Determine the (x, y) coordinate at the center of the cell enclosing the given text.  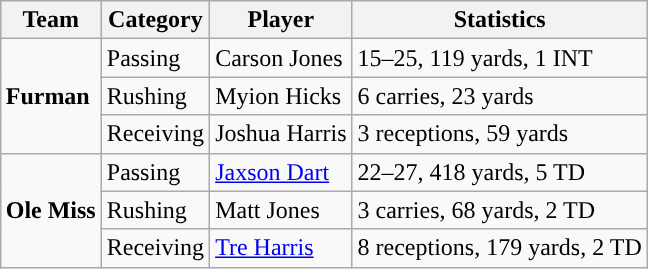
Category (155, 20)
Tre Harris (281, 248)
8 receptions, 179 yards, 2 TD (500, 248)
Ole Miss (50, 210)
Joshua Harris (281, 134)
3 receptions, 59 yards (500, 134)
Statistics (500, 20)
Team (50, 20)
3 carries, 68 yards, 2 TD (500, 210)
Myion Hicks (281, 96)
Furman (50, 96)
Player (281, 20)
Jaxson Dart (281, 172)
15–25, 119 yards, 1 INT (500, 58)
22–27, 418 yards, 5 TD (500, 172)
6 carries, 23 yards (500, 96)
Carson Jones (281, 58)
Matt Jones (281, 210)
